Scan for the cell matching the given text and deliver its (x, y) coordinate at center. 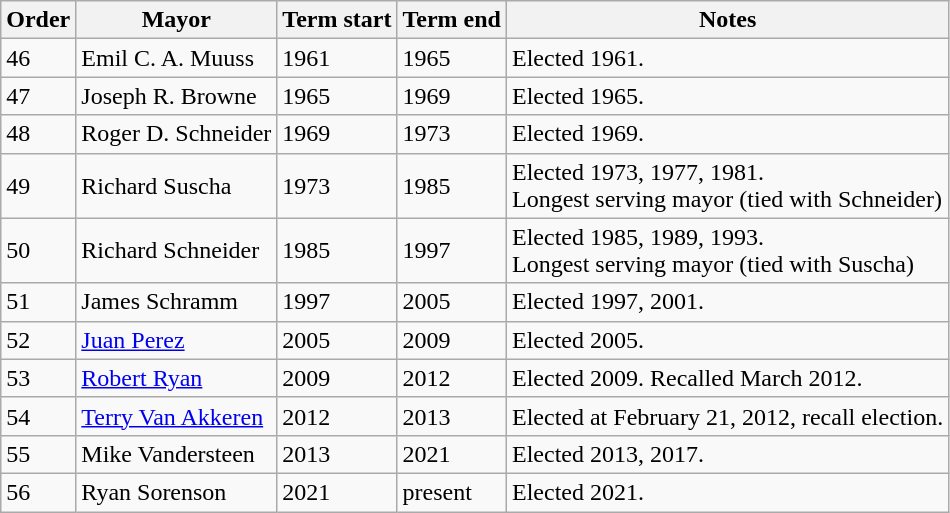
Terry Van Akkeren (176, 416)
52 (38, 340)
Mike Vandersteen (176, 454)
Elected 1985, 1989, 1993.Longest serving mayor (tied with Suscha) (727, 250)
Elected 1997, 2001. (727, 302)
Elected 2013, 2017. (727, 454)
47 (38, 96)
1961 (337, 58)
Ryan Sorenson (176, 492)
Juan Perez (176, 340)
Mayor (176, 20)
Roger D. Schneider (176, 134)
Elected 2021. (727, 492)
Term start (337, 20)
Notes (727, 20)
56 (38, 492)
55 (38, 454)
Elected 1961. (727, 58)
Richard Suscha (176, 186)
Joseph R. Browne (176, 96)
48 (38, 134)
50 (38, 250)
Elected 2005. (727, 340)
James Schramm (176, 302)
Elected at February 21, 2012, recall election. (727, 416)
Emil C. A. Muuss (176, 58)
46 (38, 58)
present (452, 492)
49 (38, 186)
Elected 1973, 1977, 1981.Longest serving mayor (tied with Schneider) (727, 186)
Elected 1965. (727, 96)
Elected 1969. (727, 134)
53 (38, 378)
Term end (452, 20)
51 (38, 302)
Order (38, 20)
Robert Ryan (176, 378)
Richard Schneider (176, 250)
Elected 2009. Recalled March 2012. (727, 378)
54 (38, 416)
